For the text-containing cell, return its midpoint in [X, Y] coordinate format. 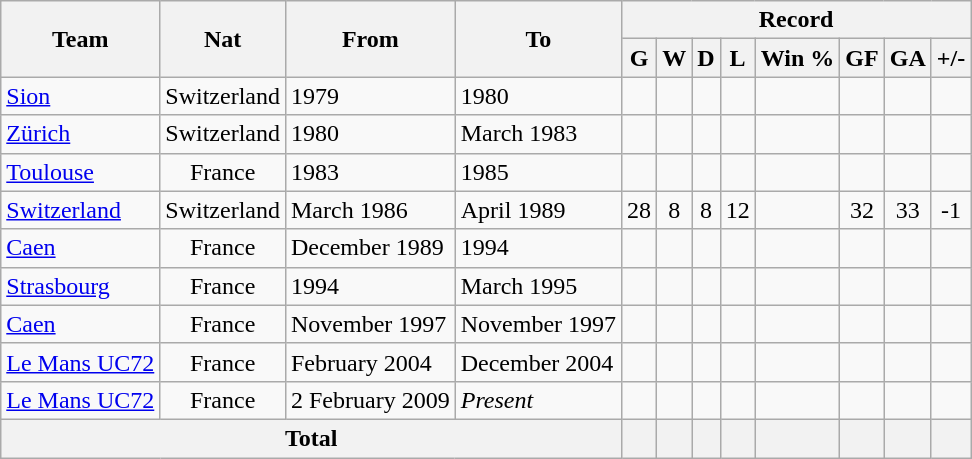
Record [796, 20]
March 1983 [538, 134]
GF [862, 58]
1985 [538, 172]
Present [538, 400]
March 1995 [538, 286]
28 [640, 210]
-1 [950, 210]
December 2004 [538, 362]
12 [738, 210]
To [538, 39]
D [706, 58]
G [640, 58]
December 1989 [370, 248]
W [674, 58]
2 February 2009 [370, 400]
Toulouse [80, 172]
1983 [370, 172]
February 2004 [370, 362]
33 [908, 210]
Win % [798, 58]
Sion [80, 96]
Strasbourg [80, 286]
Nat [223, 39]
1979 [370, 96]
32 [862, 210]
Team [80, 39]
April 1989 [538, 210]
From [370, 39]
March 1986 [370, 210]
GA [908, 58]
+/- [950, 58]
L [738, 58]
Zürich [80, 134]
Total [312, 438]
